Output the [X, Y] coordinate of the center of the cell containing the given text.  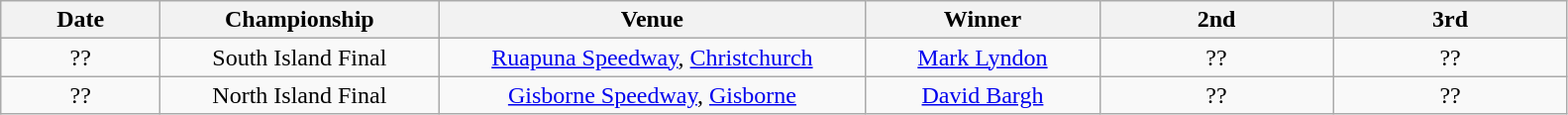
Venue [652, 20]
3rd [1450, 20]
Championship [299, 20]
North Island Final [299, 95]
South Island Final [299, 57]
2nd [1216, 20]
Gisborne Speedway, Gisborne [652, 95]
Mark Lyndon [983, 57]
David Bargh [983, 95]
Winner [983, 20]
Date [81, 20]
Ruapuna Speedway, Christchurch [652, 57]
